Scan for the cell matching the given text and deliver its [x, y] coordinate at center. 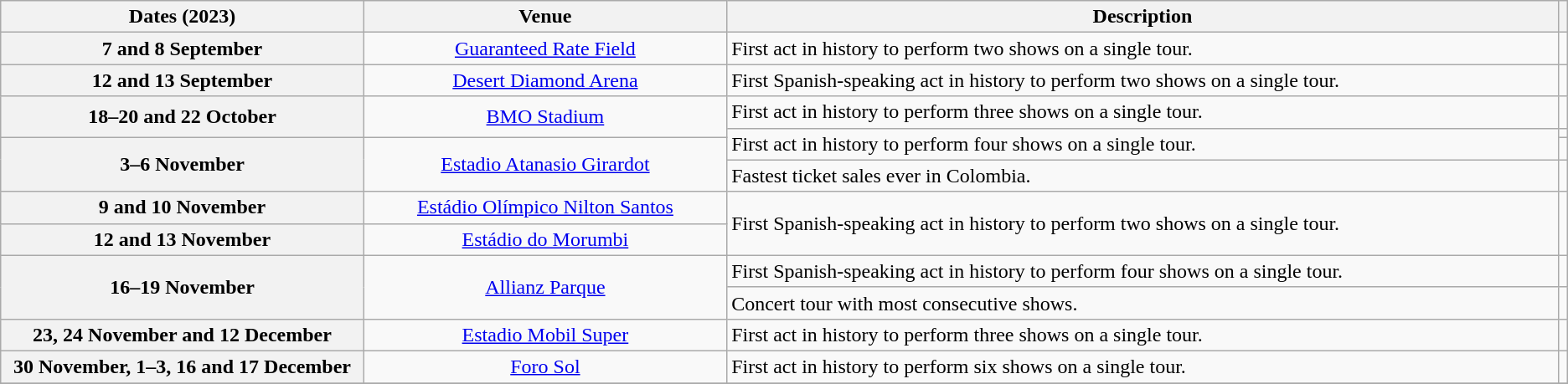
Estadio Atanasio Girardot [544, 164]
30 November, 1–3, 16 and 17 December [183, 366]
9 and 10 November [183, 207]
Concert tour with most consecutive shows. [1142, 303]
Estádio Olímpico Nilton Santos [544, 207]
23, 24 November and 12 December [183, 335]
First act in history to perform four shows on a single tour. [1142, 144]
18–20 and 22 October [183, 117]
Guaranteed Rate Field [544, 49]
12 and 13 November [183, 239]
First act in history to perform two shows on a single tour. [1142, 49]
Allianz Parque [544, 287]
Description [1142, 17]
BMO Stadium [544, 117]
Desert Diamond Arena [544, 80]
First act in history to perform six shows on a single tour. [1142, 366]
Dates (2023) [183, 17]
3–6 November [183, 164]
Venue [544, 17]
Estadio Mobil Super [544, 335]
First Spanish-speaking act in history to perform four shows on a single tour. [1142, 271]
7 and 8 September [183, 49]
Foro Sol [544, 366]
Estádio do Morumbi [544, 239]
16–19 November [183, 287]
12 and 13 September [183, 80]
Fastest ticket sales ever in Colombia. [1142, 176]
